Return [X, Y] of the center of cell containing provided text 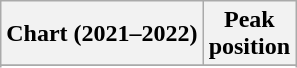
Peakposition [249, 34]
Chart (2021–2022) [102, 34]
